Return the (x, y) coordinate for the center point of the cell that contains the specified text.  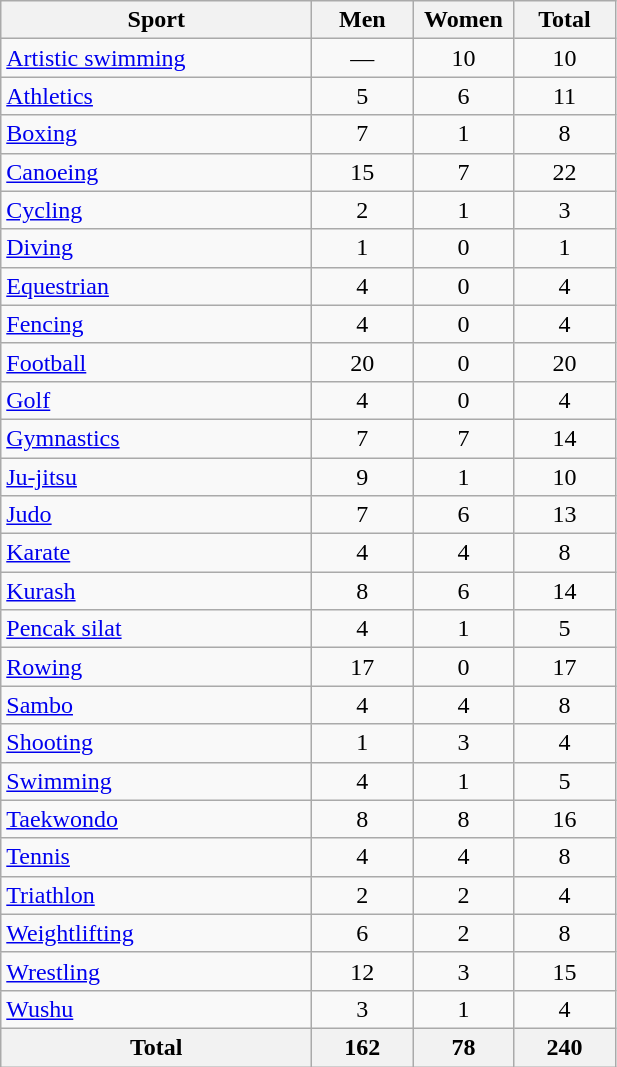
Wushu (156, 1009)
Artistic swimming (156, 58)
Shooting (156, 743)
16 (564, 819)
Tennis (156, 857)
Sport (156, 20)
Ju-jitsu (156, 477)
162 (362, 1047)
Equestrian (156, 286)
Fencing (156, 324)
240 (564, 1047)
13 (564, 515)
Pencak silat (156, 629)
Cycling (156, 210)
Canoeing (156, 172)
Triathlon (156, 895)
Men (362, 20)
78 (464, 1047)
Athletics (156, 96)
— (362, 58)
Rowing (156, 667)
Taekwondo (156, 819)
11 (564, 96)
Golf (156, 400)
9 (362, 477)
Weightlifting (156, 933)
Football (156, 362)
Judo (156, 515)
Sambo (156, 705)
22 (564, 172)
Wrestling (156, 971)
Kurash (156, 591)
Boxing (156, 134)
12 (362, 971)
Karate (156, 553)
Swimming (156, 781)
Gymnastics (156, 438)
Women (464, 20)
Diving (156, 248)
